Pinpoint the cell where the given text exists, returning its [x, y] midpoint coordinate. 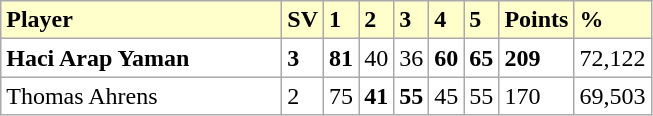
Player [142, 20]
69,503 [612, 96]
45 [446, 96]
40 [376, 58]
Thomas Ahrens [142, 96]
170 [536, 96]
1 [342, 20]
5 [482, 20]
36 [412, 58]
60 [446, 58]
% [612, 20]
81 [342, 58]
209 [536, 58]
65 [482, 58]
75 [342, 96]
72,122 [612, 58]
Haci Arap Yaman [142, 58]
Points [536, 20]
4 [446, 20]
SV [303, 20]
41 [376, 96]
